Return the (x, y) coordinate for the center point of the cell that contains the specified text.  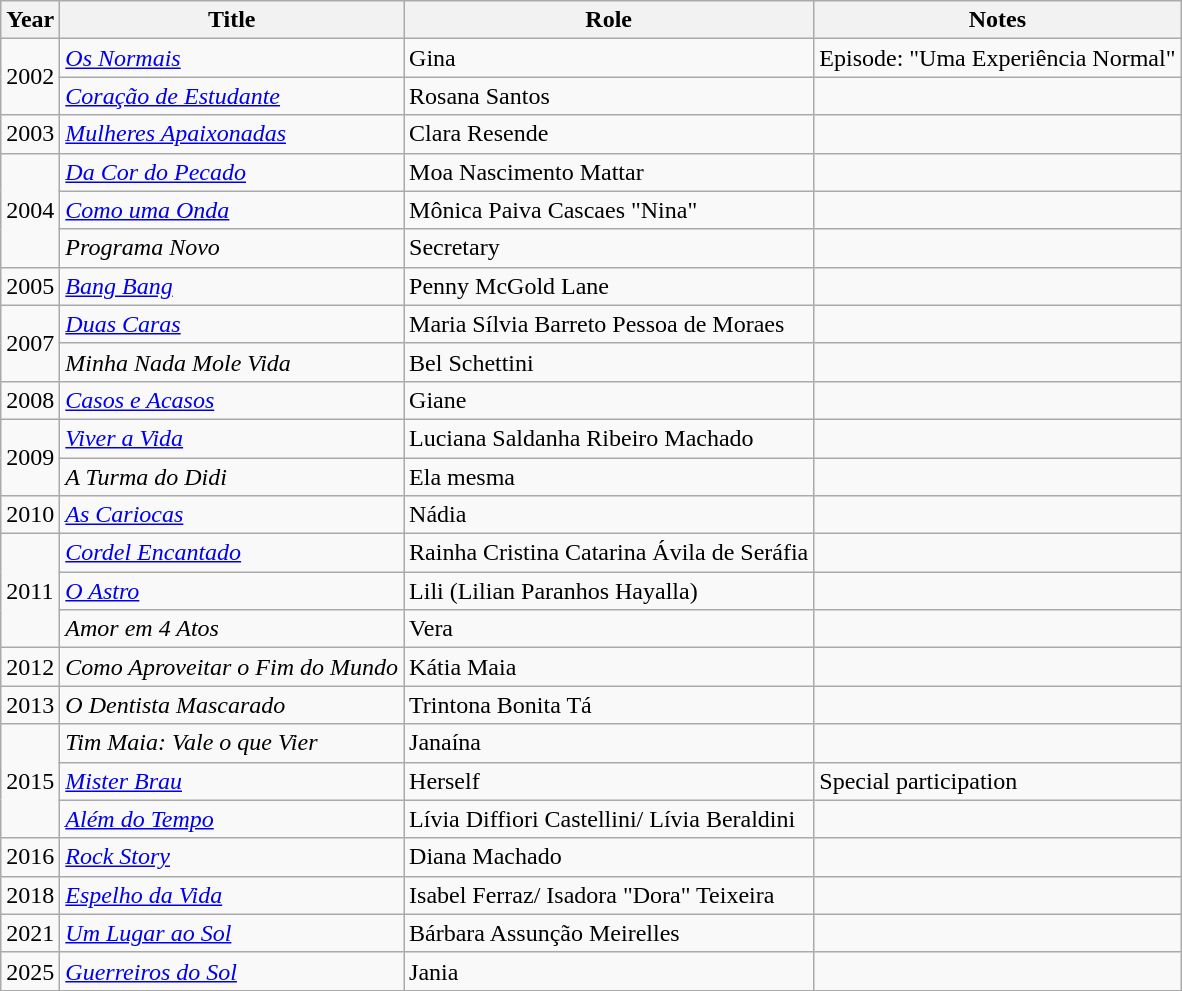
2016 (30, 857)
2008 (30, 400)
2011 (30, 591)
Notes (998, 20)
2025 (30, 971)
O Astro (232, 591)
Cordel Encantado (232, 553)
Moa Nascimento Mattar (609, 172)
Espelho da Vida (232, 895)
Vera (609, 629)
Giane (609, 400)
Os Normais (232, 58)
2021 (30, 933)
Programa Novo (232, 248)
Luciana Saldanha Ribeiro Machado (609, 438)
Clara Resende (609, 134)
Bárbara Assunção Meirelles (609, 933)
Title (232, 20)
2013 (30, 705)
Como uma Onda (232, 210)
2015 (30, 781)
Viver a Vida (232, 438)
Rock Story (232, 857)
Da Cor do Pecado (232, 172)
Jania (609, 971)
Trintona Bonita Tá (609, 705)
Herself (609, 781)
Rosana Santos (609, 96)
As Cariocas (232, 515)
Special participation (998, 781)
Kátia Maia (609, 667)
2018 (30, 895)
2009 (30, 457)
Ela mesma (609, 477)
Bang Bang (232, 286)
Coração de Estudante (232, 96)
Um Lugar ao Sol (232, 933)
Maria Sílvia Barreto Pessoa de Moraes (609, 324)
2010 (30, 515)
Minha Nada Mole Vida (232, 362)
Mulheres Apaixonadas (232, 134)
Duas Caras (232, 324)
Casos e Acasos (232, 400)
Mister Brau (232, 781)
Tim Maia: Vale o que Vier (232, 743)
2003 (30, 134)
Além do Tempo (232, 819)
2005 (30, 286)
Bel Schettini (609, 362)
Como Aproveitar o Fim do Mundo (232, 667)
Episode: "Uma Experiência Normal" (998, 58)
Role (609, 20)
Lili (Lilian Paranhos Hayalla) (609, 591)
Isabel Ferraz/ Isadora "Dora" Teixeira (609, 895)
A Turma do Didi (232, 477)
O Dentista Mascarado (232, 705)
Year (30, 20)
Lívia Diffiori Castellini/ Lívia Beraldini (609, 819)
2002 (30, 77)
Rainha Cristina Catarina Ávila de Seráfia (609, 553)
Gina (609, 58)
2012 (30, 667)
Mônica Paiva Cascaes "Nina" (609, 210)
2004 (30, 210)
Nádia (609, 515)
Diana Machado (609, 857)
Janaína (609, 743)
2007 (30, 343)
Amor em 4 Atos (232, 629)
Guerreiros do Sol (232, 971)
Secretary (609, 248)
Penny McGold Lane (609, 286)
